Determine the (x, y) coordinate at the center of the cell enclosing the given text.  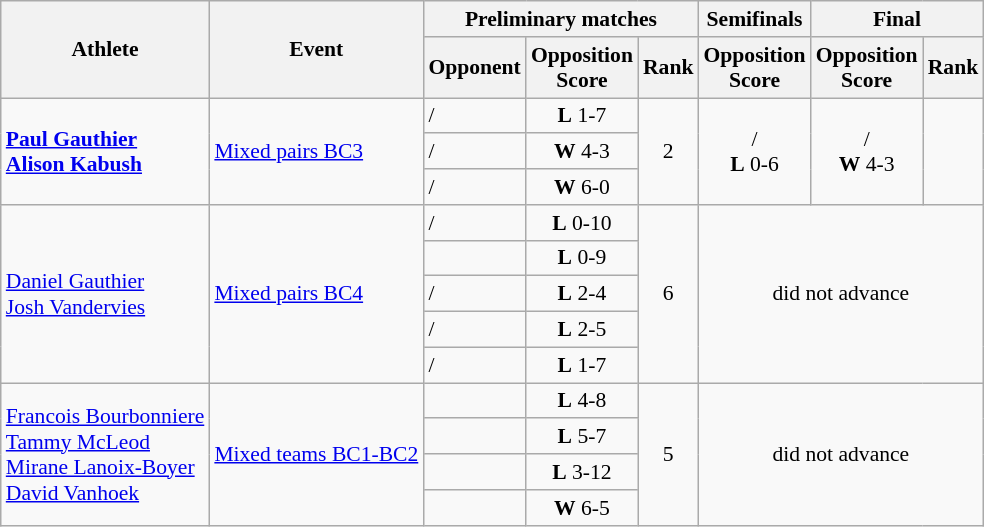
L 0-9 (582, 258)
W 6-5 (582, 508)
Francois Bourbonniere Tammy McLeod Mirane Lanoix-Boyer David Vanhoek (106, 454)
Preliminary matches (560, 19)
L 0-10 (582, 223)
5 (668, 454)
W 6-0 (582, 187)
Event (316, 50)
L 4-8 (582, 401)
Semifinals (754, 19)
6 (668, 294)
L 2-5 (582, 330)
Final (898, 19)
L 3-12 (582, 472)
L 2-4 (582, 294)
Athlete (106, 50)
Paul Gauthier Alison Kabush (106, 152)
2 (668, 152)
Mixed pairs BC4 (316, 294)
Opponent (474, 68)
Mixed pairs BC3 (316, 152)
L 5-7 (582, 437)
W 4-3 (582, 152)
Mixed teams BC1-BC2 (316, 454)
/ W 4-3 (867, 152)
/ L 0-6 (754, 152)
Daniel Gauthier Josh Vandervies (106, 294)
